Find where the given text appears and provide that cell's center as (x, y) coordinate. 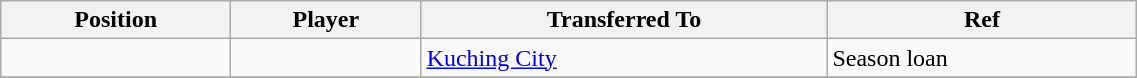
Season loan (982, 58)
Kuching City (624, 58)
Position (116, 20)
Ref (982, 20)
Player (326, 20)
Transferred To (624, 20)
